Search for the cell housing the specified text and yield its (X, Y) center coordinate. 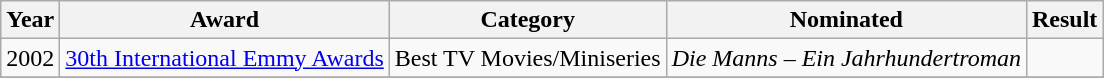
Award (224, 20)
2002 (30, 58)
Result (1064, 20)
Nominated (846, 20)
Category (528, 20)
Best TV Movies/Miniseries (528, 58)
30th International Emmy Awards (224, 58)
Year (30, 20)
Die Manns – Ein Jahrhundertroman (846, 58)
